Locate the cell with the specified text and output its (x, y) center coordinate. 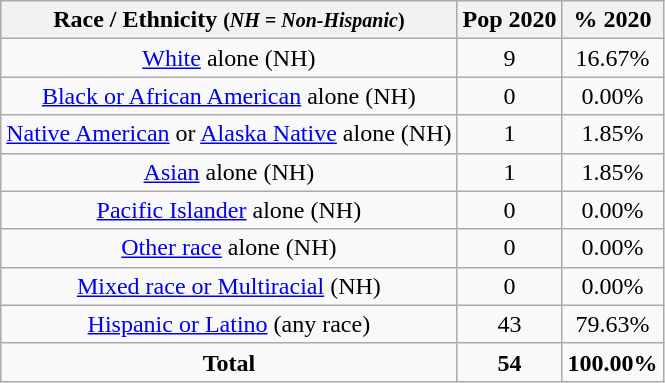
9 (510, 58)
Asian alone (NH) (229, 172)
Black or African American alone (NH) (229, 96)
Hispanic or Latino (any race) (229, 324)
Pacific Islander alone (NH) (229, 210)
Mixed race or Multiracial (NH) (229, 286)
Native American or Alaska Native alone (NH) (229, 134)
% 2020 (612, 20)
Pop 2020 (510, 20)
Total (229, 362)
43 (510, 324)
100.00% (612, 362)
79.63% (612, 324)
Other race alone (NH) (229, 248)
White alone (NH) (229, 58)
16.67% (612, 58)
Race / Ethnicity (NH = Non-Hispanic) (229, 20)
54 (510, 362)
